Determine the [x, y] coordinate at the center of the cell enclosing the given text.  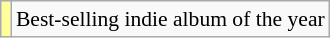
Best-selling indie album of the year [170, 19]
